Return the (x, y) coordinate for the center point of the cell that contains the specified text.  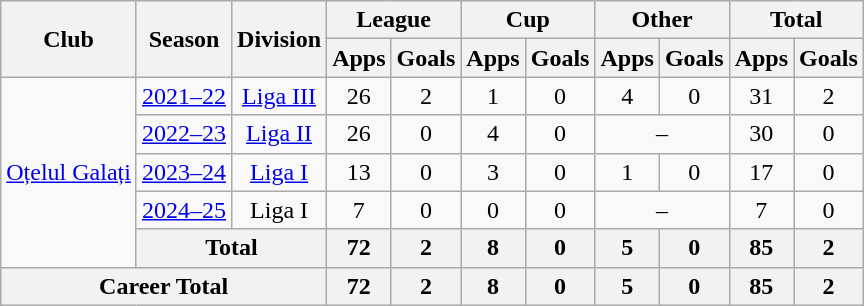
Other (662, 20)
3 (493, 172)
30 (761, 134)
Division (280, 39)
2022–23 (184, 134)
17 (761, 172)
League (394, 20)
Career Total (164, 286)
2021–22 (184, 96)
13 (359, 172)
Liga II (280, 134)
Liga III (280, 96)
31 (761, 96)
2024–25 (184, 210)
Cup (528, 20)
Club (69, 39)
2023–24 (184, 172)
Oțelul Galați (69, 172)
Season (184, 39)
